Return (x, y) of the center of cell containing provided text 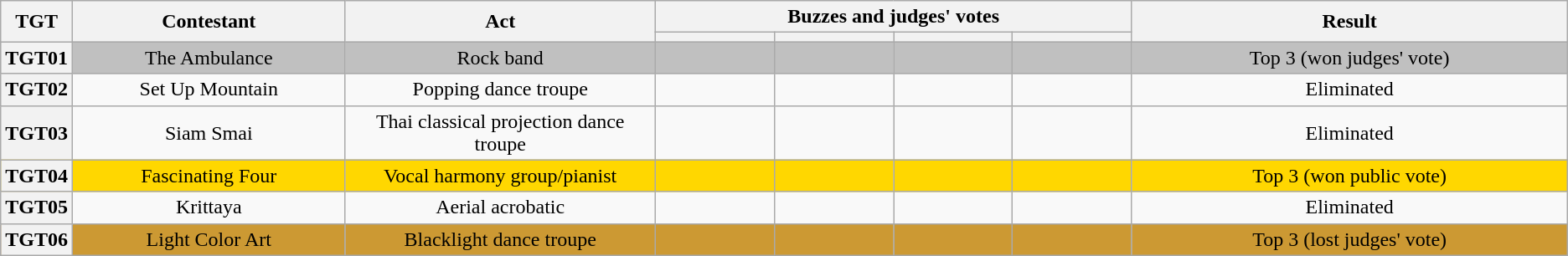
TGT01 (37, 58)
Aerial acrobatic (500, 207)
Light Color Art (209, 239)
Set Up Mountain (209, 90)
Fascinating Four (209, 176)
TGT03 (37, 132)
Buzzes and judges' votes (893, 17)
Top 3 (lost judges' vote) (1349, 239)
Vocal harmony group/pianist (500, 176)
Popping dance troupe (500, 90)
Thai classical projection dance troupe (500, 132)
Top 3 (won judges' vote) (1349, 58)
Krittaya (209, 207)
TGT06 (37, 239)
Top 3 (won public vote) (1349, 176)
Rock band (500, 58)
Act (500, 22)
TGT05 (37, 207)
TGT02 (37, 90)
Siam Smai (209, 132)
TGT04 (37, 176)
Blacklight dance troupe (500, 239)
TGT (37, 22)
Result (1349, 22)
Contestant (209, 22)
The Ambulance (209, 58)
